From the cell containing the given text, extract its center point as [x, y] coordinate. 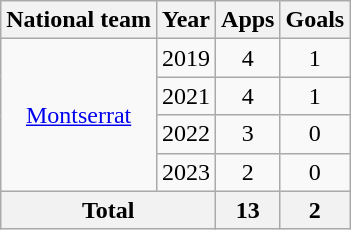
Goals [315, 20]
Montserrat [79, 115]
2021 [186, 96]
Year [186, 20]
13 [248, 210]
Total [108, 210]
2023 [186, 172]
3 [248, 134]
National team [79, 20]
2019 [186, 58]
2022 [186, 134]
Apps [248, 20]
